Return the (X, Y) coordinate for the center point of the cell that contains the specified text.  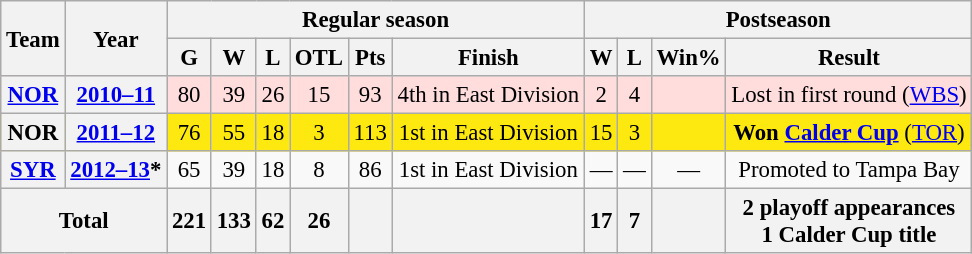
G (190, 58)
113 (370, 133)
Won Calder Cup (TOR) (849, 133)
76 (190, 133)
93 (370, 95)
Postseason (778, 20)
2011–12 (116, 133)
Promoted to Tampa Bay (849, 170)
62 (272, 222)
7 (634, 222)
4 (634, 95)
2 playoff appearances1 Calder Cup title (849, 222)
SYR (33, 170)
8 (320, 170)
4th in East Division (488, 95)
2010–11 (116, 95)
OTL (320, 58)
80 (190, 95)
2012–13* (116, 170)
55 (234, 133)
86 (370, 170)
Result (849, 58)
Year (116, 38)
Regular season (376, 20)
133 (234, 222)
221 (190, 222)
Pts (370, 58)
2 (600, 95)
65 (190, 170)
Lost in first round (WBS) (849, 95)
Win% (688, 58)
Total (84, 222)
Finish (488, 58)
17 (600, 222)
Team (33, 38)
